Identify which cell holds the provided text, then report its (X, Y) central coordinate. 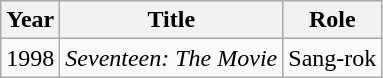
1998 (30, 58)
Sang-rok (332, 58)
Role (332, 20)
Seventeen: The Movie (172, 58)
Year (30, 20)
Title (172, 20)
